Locate the cell with the specified text and output its [x, y] center coordinate. 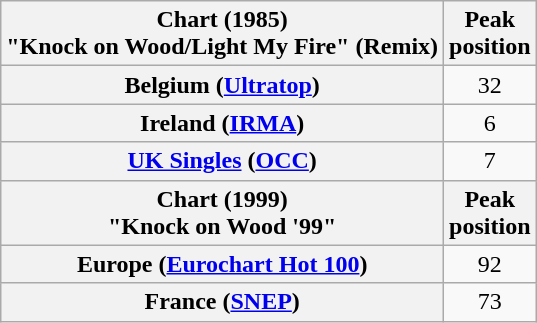
Ireland (IRMA) [222, 123]
73 [490, 302]
7 [490, 161]
UK Singles (OCC) [222, 161]
Chart (1999)"Knock on Wood '99" [222, 212]
Belgium (Ultratop) [222, 85]
France (SNEP) [222, 302]
Europe (Eurochart Hot 100) [222, 264]
6 [490, 123]
32 [490, 85]
92 [490, 264]
Chart (1985)"Knock on Wood/Light My Fire" (Remix) [222, 34]
